Identify which cell holds the provided text, then report its [X, Y] central coordinate. 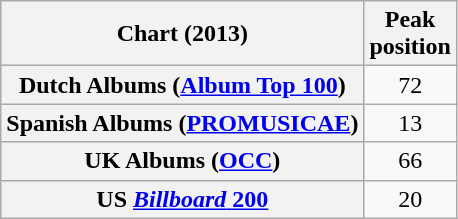
UK Albums (OCC) [182, 161]
US Billboard 200 [182, 199]
66 [410, 161]
Peakposition [410, 34]
Chart (2013) [182, 34]
Spanish Albums (PROMUSICAE) [182, 123]
72 [410, 85]
13 [410, 123]
Dutch Albums (Album Top 100) [182, 85]
20 [410, 199]
